Output the [x, y] coordinate of the center of the cell containing the given text.  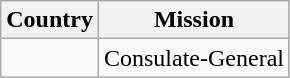
Country [50, 20]
Mission [194, 20]
Consulate-General [194, 58]
